Scan for the cell matching the given text and deliver its [X, Y] coordinate at center. 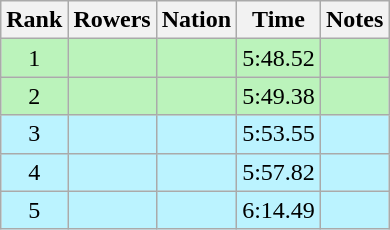
5:53.55 [279, 134]
Notes [354, 20]
1 [34, 58]
5:48.52 [279, 58]
Time [279, 20]
Nation [196, 20]
Rowers [112, 20]
Rank [34, 20]
3 [34, 134]
5:57.82 [279, 172]
6:14.49 [279, 210]
5 [34, 210]
5:49.38 [279, 96]
4 [34, 172]
2 [34, 96]
